Capture the cell that displays the provided text and extract its [x, y] central coordinate. 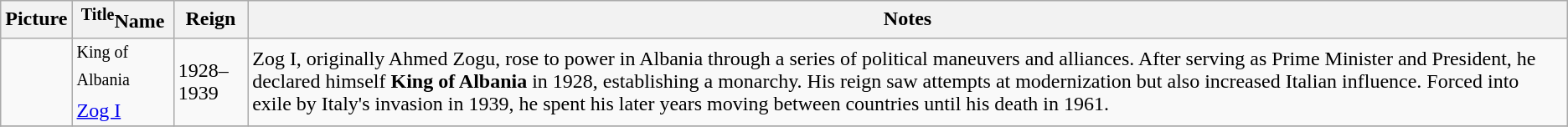
King of AlbaniaZog I [122, 82]
Picture [37, 20]
1928–1939 [210, 82]
Notes [908, 20]
TitleName [122, 20]
Reign [210, 20]
